Locate the cell with the specified text and output its (X, Y) center coordinate. 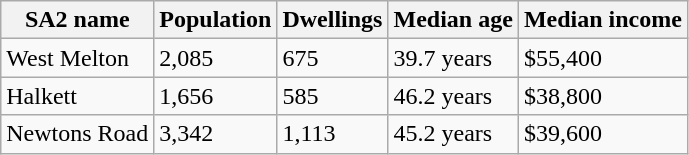
Dwellings (332, 20)
SA2 name (78, 20)
$38,800 (602, 96)
West Melton (78, 58)
585 (332, 96)
3,342 (216, 134)
Halkett (78, 96)
1,113 (332, 134)
2,085 (216, 58)
Median age (453, 20)
45.2 years (453, 134)
Median income (602, 20)
39.7 years (453, 58)
$55,400 (602, 58)
1,656 (216, 96)
46.2 years (453, 96)
675 (332, 58)
$39,600 (602, 134)
Newtons Road (78, 134)
Population (216, 20)
